Locate the cell with the specified text and output its (x, y) center coordinate. 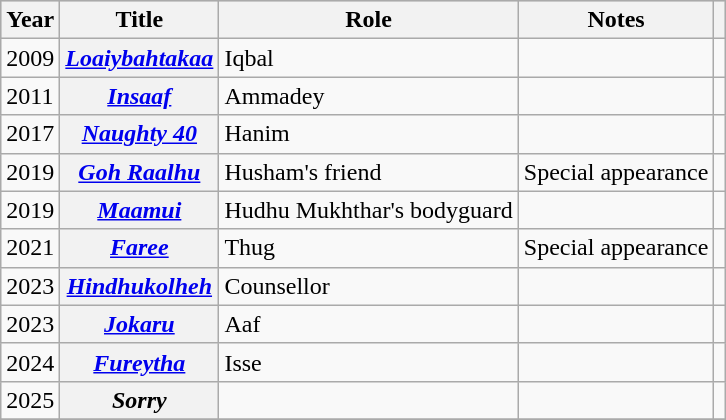
Hanim (368, 134)
2011 (30, 96)
Iqbal (368, 58)
2021 (30, 248)
Year (30, 20)
2009 (30, 58)
Faree (140, 248)
Goh Raalhu (140, 172)
Hudhu Mukhthar's bodyguard (368, 210)
2024 (30, 362)
Notes (616, 20)
Title (140, 20)
Husham's friend (368, 172)
Fureytha (140, 362)
Hindhukolheh (140, 286)
2025 (30, 400)
Loaiybahtakaa (140, 58)
Insaaf (140, 96)
Naughty 40 (140, 134)
Role (368, 20)
Sorry (140, 400)
Aaf (368, 324)
Maamui (140, 210)
Isse (368, 362)
Jokaru (140, 324)
Counsellor (368, 286)
Ammadey (368, 96)
2017 (30, 134)
Thug (368, 248)
